Locate the cell with the specified text and output its (x, y) center coordinate. 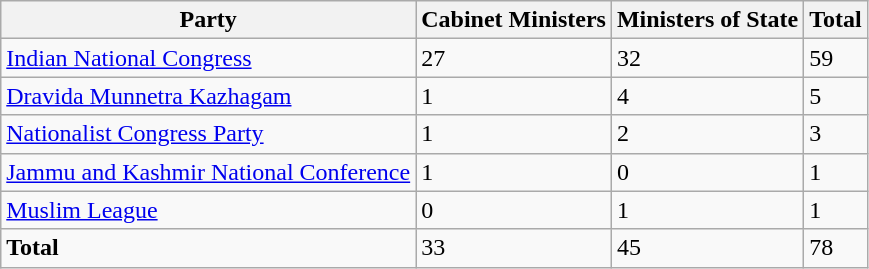
45 (707, 248)
32 (707, 58)
Nationalist Congress Party (208, 134)
2 (707, 134)
Cabinet Ministers (514, 20)
4 (707, 96)
5 (836, 96)
33 (514, 248)
Muslim League (208, 210)
3 (836, 134)
Party (208, 20)
78 (836, 248)
Ministers of State (707, 20)
27 (514, 58)
59 (836, 58)
Jammu and Kashmir National Conference (208, 172)
Indian National Congress (208, 58)
Dravida Munnetra Kazhagam (208, 96)
